Scan for the cell matching the given text and deliver its [x, y] coordinate at center. 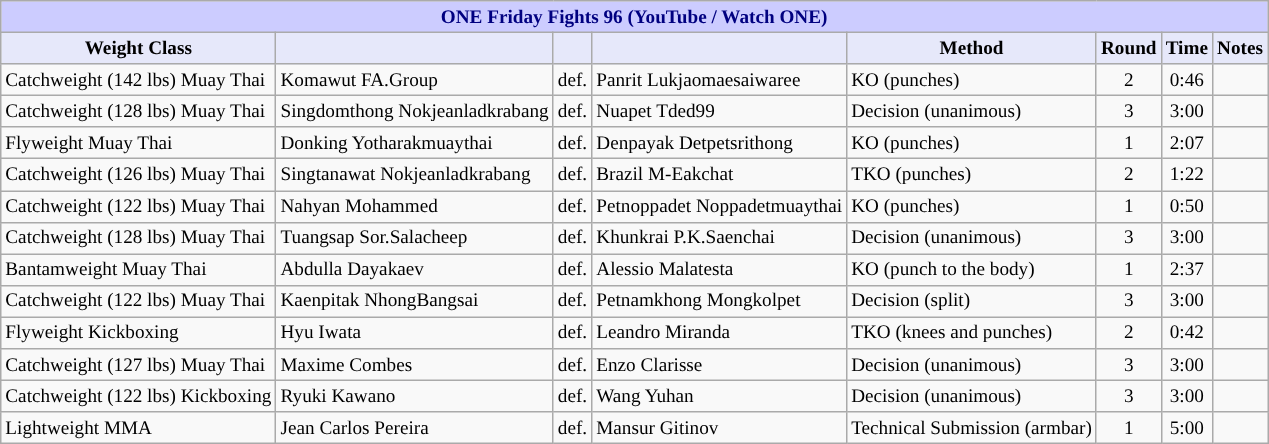
Brazil M-Eakchat [720, 175]
Lightweight MMA [138, 428]
Khunkrai P.K.Saenchai [720, 238]
Round [1128, 48]
Panrit Lukjaomaesaiwaree [720, 80]
Komawut FA.Group [414, 80]
0:46 [1186, 80]
Mansur Gitinov [720, 428]
2:07 [1186, 143]
Petnamkhong Mongkolpet [720, 301]
Singdomthong Nokjeanladkrabang [414, 111]
Time [1186, 48]
Maxime Combes [414, 365]
0:42 [1186, 333]
1:22 [1186, 175]
Catchweight (127 lbs) Muay Thai [138, 365]
KO (punch to the body) [972, 270]
Donking Yotharakmuaythai [414, 143]
Singtanawat Nokjeanladkrabang [414, 175]
Nuapet Tded99 [720, 111]
Petnoppadet Noppadetmuaythai [720, 206]
Abdulla Dayakaev [414, 270]
Method [972, 48]
Notes [1240, 48]
Ryuki Kawano [414, 396]
TKO (knees and punches) [972, 333]
Hyu Iwata [414, 333]
ONE Friday Fights 96 (YouTube / Watch ONE) [634, 17]
Nahyan Mohammed [414, 206]
5:00 [1186, 428]
Catchweight (122 lbs) Kickboxing [138, 396]
Weight Class [138, 48]
Catchweight (126 lbs) Muay Thai [138, 175]
Tuangsap Sor.Salacheep [414, 238]
Bantamweight Muay Thai [138, 270]
Alessio Malatesta [720, 270]
Leandro Miranda [720, 333]
TKO (punches) [972, 175]
Kaenpitak NhongBangsai [414, 301]
Flyweight Muay Thai [138, 143]
Catchweight (142 lbs) Muay Thai [138, 80]
Enzo Clarisse [720, 365]
0:50 [1186, 206]
Wang Yuhan [720, 396]
Denpayak Detpetsrithong [720, 143]
Technical Submission (armbar) [972, 428]
Flyweight Kickboxing [138, 333]
2:37 [1186, 270]
Jean Carlos Pereira [414, 428]
Decision (split) [972, 301]
